Identify which cell holds the provided text, then report its [X, Y] central coordinate. 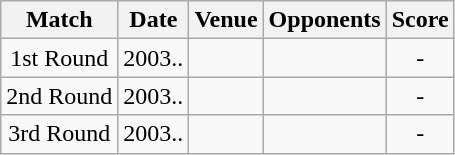
Date [154, 20]
Opponents [324, 20]
Score [420, 20]
Venue [226, 20]
1st Round [60, 58]
3rd Round [60, 134]
2nd Round [60, 96]
Match [60, 20]
